Extract the (X, Y) coordinate from the center of the cell holding the provided text.  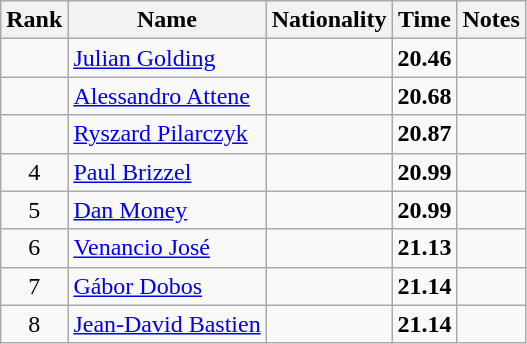
Rank (34, 20)
Alessandro Attene (167, 96)
20.68 (424, 96)
Name (167, 20)
Time (424, 20)
Venancio José (167, 248)
7 (34, 286)
8 (34, 324)
20.87 (424, 134)
Paul Brizzel (167, 172)
20.46 (424, 58)
Dan Money (167, 210)
Ryszard Pilarczyk (167, 134)
21.13 (424, 248)
Nationality (329, 20)
5 (34, 210)
Gábor Dobos (167, 286)
Notes (491, 20)
Jean-David Bastien (167, 324)
Julian Golding (167, 58)
4 (34, 172)
6 (34, 248)
